Return [X, Y] of the center of cell containing provided text 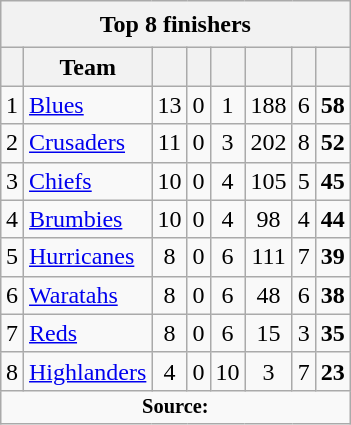
Team [88, 67]
188 [268, 105]
15 [268, 333]
39 [332, 257]
38 [332, 295]
11 [170, 143]
Waratahs [88, 295]
98 [268, 219]
13 [170, 105]
111 [268, 257]
52 [332, 143]
Chiefs [88, 181]
202 [268, 143]
35 [332, 333]
44 [332, 219]
Brumbies [88, 219]
105 [268, 181]
2 [12, 143]
Source: [175, 407]
58 [332, 105]
Reds [88, 333]
Highlanders [88, 371]
45 [332, 181]
Blues [88, 105]
48 [268, 295]
Crusaders [88, 143]
Top 8 finishers [175, 24]
Hurricanes [88, 257]
23 [332, 371]
